Output the [x, y] coordinate of the center of the cell containing the given text.  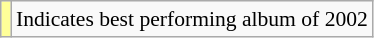
Indicates best performing album of 2002 [192, 19]
